Identify which cell holds the provided text, then report its (x, y) central coordinate. 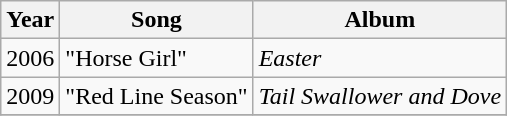
2009 (30, 96)
Song (156, 20)
"Red Line Season" (156, 96)
Tail Swallower and Dove (380, 96)
Year (30, 20)
"Horse Girl" (156, 58)
Easter (380, 58)
2006 (30, 58)
Album (380, 20)
